Detect which cell encompasses the target text, then output its (x, y) center coordinate. 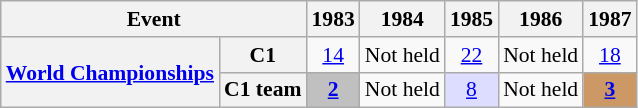
18 (610, 55)
2 (332, 90)
14 (332, 55)
World Championships (110, 72)
1985 (472, 19)
1984 (402, 19)
C1 team (262, 90)
1983 (332, 19)
22 (472, 55)
3 (610, 90)
1987 (610, 19)
C1 (262, 55)
Event (154, 19)
1986 (540, 19)
8 (472, 90)
